From the cell containing the given text, extract its center point as [X, Y] coordinate. 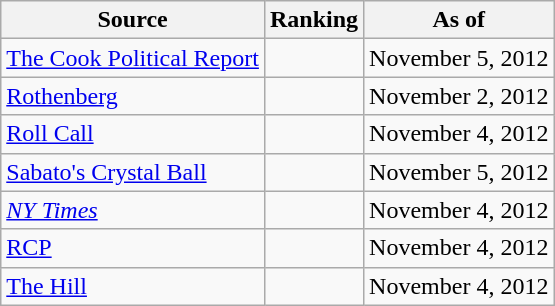
Source [133, 20]
RCP [133, 248]
As of [459, 20]
Sabato's Crystal Ball [133, 172]
Rothenberg [133, 96]
NY Times [133, 210]
The Hill [133, 286]
Ranking [314, 20]
Roll Call [133, 134]
The Cook Political Report [133, 58]
November 2, 2012 [459, 96]
